Extract the (x, y) coordinate from the center of the cell holding the provided text.  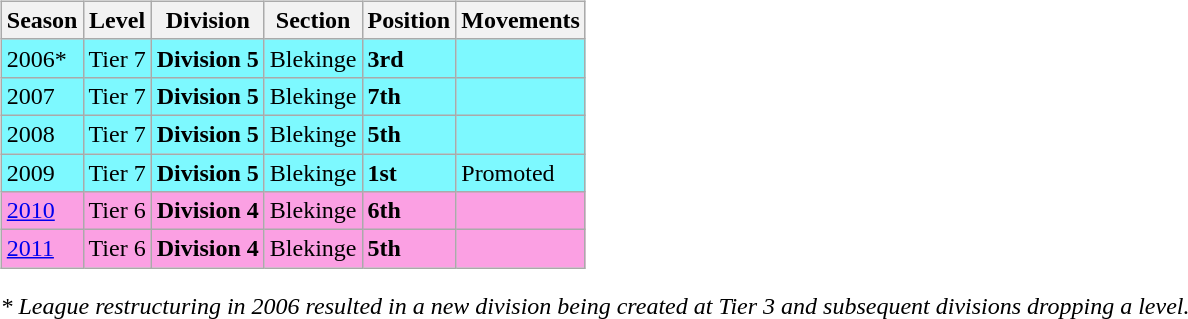
2010 (42, 211)
Level (117, 20)
2011 (42, 249)
2006* (42, 58)
3rd (409, 58)
7th (409, 96)
2008 (42, 134)
Position (409, 20)
1st (409, 173)
2009 (42, 173)
Promoted (521, 173)
Section (313, 20)
2007 (42, 96)
Season (42, 20)
Movements (521, 20)
Division (208, 20)
6th (409, 211)
